Search for the cell housing the specified text and yield its (x, y) center coordinate. 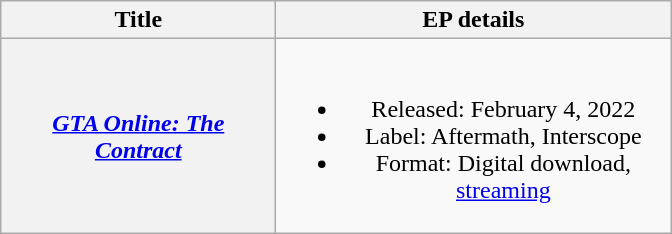
EP details (474, 20)
GTA Online: The Contract (138, 136)
Title (138, 20)
Released: February 4, 2022Label: Aftermath, InterscopeFormat: Digital download, streaming (474, 136)
